Detect which cell encompasses the target text, then output its (x, y) center coordinate. 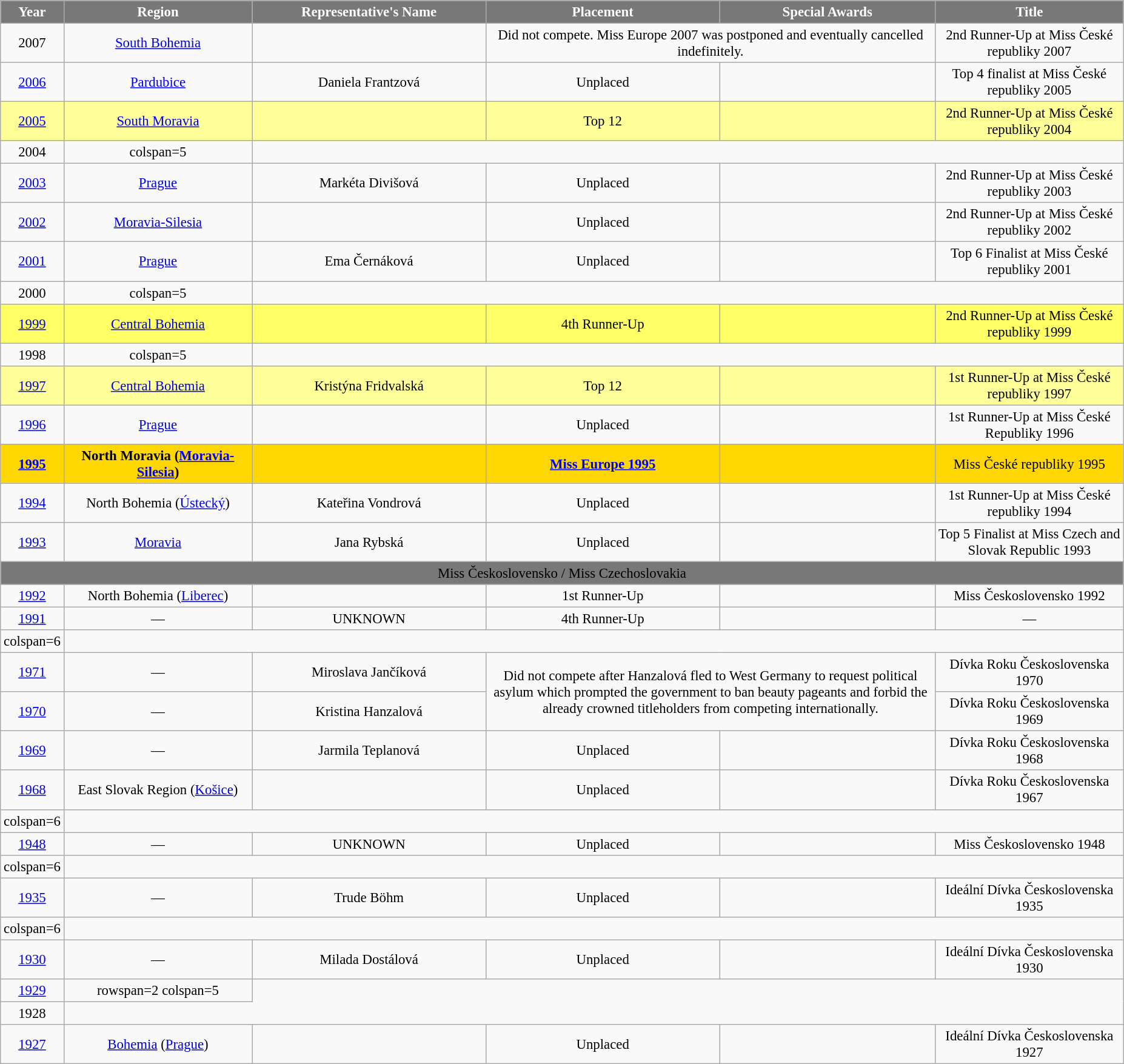
Region (158, 12)
1930 (32, 959)
1968 (32, 791)
Dívka Roku Československa 1970 (1029, 673)
2nd Runner-Up at Miss České republiky 2007 (1029, 44)
Daniela Frantzová (369, 82)
Milada Dostálová (369, 959)
Special Awards (828, 12)
Ideální Dívka Československa 1930 (1029, 959)
Miss Europe 1995 (603, 464)
2002 (32, 222)
Ema Černáková (369, 262)
Miss Československo 1992 (1029, 596)
Kristýna Fridvalská (369, 386)
1st Runner-Up at Miss České republiky 1997 (1029, 386)
Miss Československo / Miss Czechoslovakia (562, 573)
Representative's Name (369, 12)
2nd Runner-Up at Miss České republiky 2004 (1029, 121)
1998 (32, 355)
1996 (32, 424)
2nd Runner-Up at Miss České republiky 1999 (1029, 324)
1993 (32, 542)
North Bohemia (Ústecký) (158, 503)
Placement (603, 12)
Year (32, 12)
Top 4 finalist at Miss České republiky 2005 (1029, 82)
1992 (32, 596)
Kateřina Vondrová (369, 503)
East Slovak Region (Košice) (158, 791)
1991 (32, 619)
Miss Československo 1948 (1029, 844)
1948 (32, 844)
2001 (32, 262)
2006 (32, 82)
Title (1029, 12)
Markéta Divišová (369, 183)
1970 (32, 712)
North Moravia (Moravia-Silesia) (158, 464)
1929 (32, 991)
Ideální Dívka Československa 1935 (1029, 897)
2007 (32, 44)
Dívka Roku Československa 1969 (1029, 712)
1927 (32, 1044)
1st Runner-Up at Miss České Republiky 1996 (1029, 424)
2000 (32, 293)
1st Runner-Up at Miss České republiky 1994 (1029, 503)
2nd Runner-Up at Miss České republiky 2002 (1029, 222)
Kristina Hanzalová (369, 712)
Trude Böhm (369, 897)
Top 5 Finalist at Miss Czech and Slovak Republic 1993 (1029, 542)
1935 (32, 897)
Moravia-Silesia (158, 222)
2005 (32, 121)
Ideální Dívka Československa 1927 (1029, 1044)
Did not compete. Miss Europe 2007 was postponed and eventually cancelled indefinitely. (711, 44)
Dívka Roku Československa 1967 (1029, 791)
1994 (32, 503)
1928 (32, 1013)
North Bohemia (Liberec) (158, 596)
Pardubice (158, 82)
South Bohemia (158, 44)
Miroslava Jančíková (369, 673)
Jana Rybská (369, 542)
1969 (32, 751)
1999 (32, 324)
South Moravia (158, 121)
1997 (32, 386)
2004 (32, 152)
Dívka Roku Československa 1968 (1029, 751)
Bohemia (Prague) (158, 1044)
Miss České republiky 1995 (1029, 464)
2nd Runner-Up at Miss České republiky 2003 (1029, 183)
Moravia (158, 542)
Top 6 Finalist at Miss České republiky 2001 (1029, 262)
rowspan=2 colspan=5 (158, 991)
1971 (32, 673)
1st Runner-Up (603, 596)
1995 (32, 464)
Jarmila Teplanová (369, 751)
2003 (32, 183)
